Identify which cell holds the provided text, then report its (x, y) central coordinate. 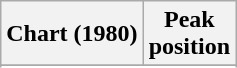
Chart (1980) (72, 34)
Peakposition (189, 34)
